Return the (x, y) coordinate for the center point of the cell that contains the specified text.  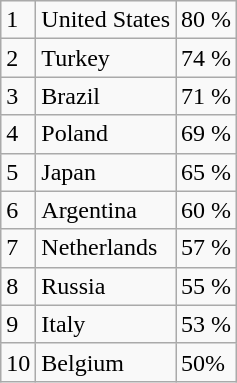
69 % (206, 134)
1 (18, 20)
Belgium (106, 362)
Russia (106, 286)
Japan (106, 172)
74 % (206, 58)
6 (18, 210)
55 % (206, 286)
United States (106, 20)
8 (18, 286)
60 % (206, 210)
71 % (206, 96)
53 % (206, 324)
Argentina (106, 210)
2 (18, 58)
3 (18, 96)
Turkey (106, 58)
9 (18, 324)
Brazil (106, 96)
Poland (106, 134)
4 (18, 134)
7 (18, 248)
5 (18, 172)
57 % (206, 248)
Netherlands (106, 248)
50% (206, 362)
Italy (106, 324)
10 (18, 362)
65 % (206, 172)
80 % (206, 20)
